Search for the cell housing the specified text and yield its [x, y] center coordinate. 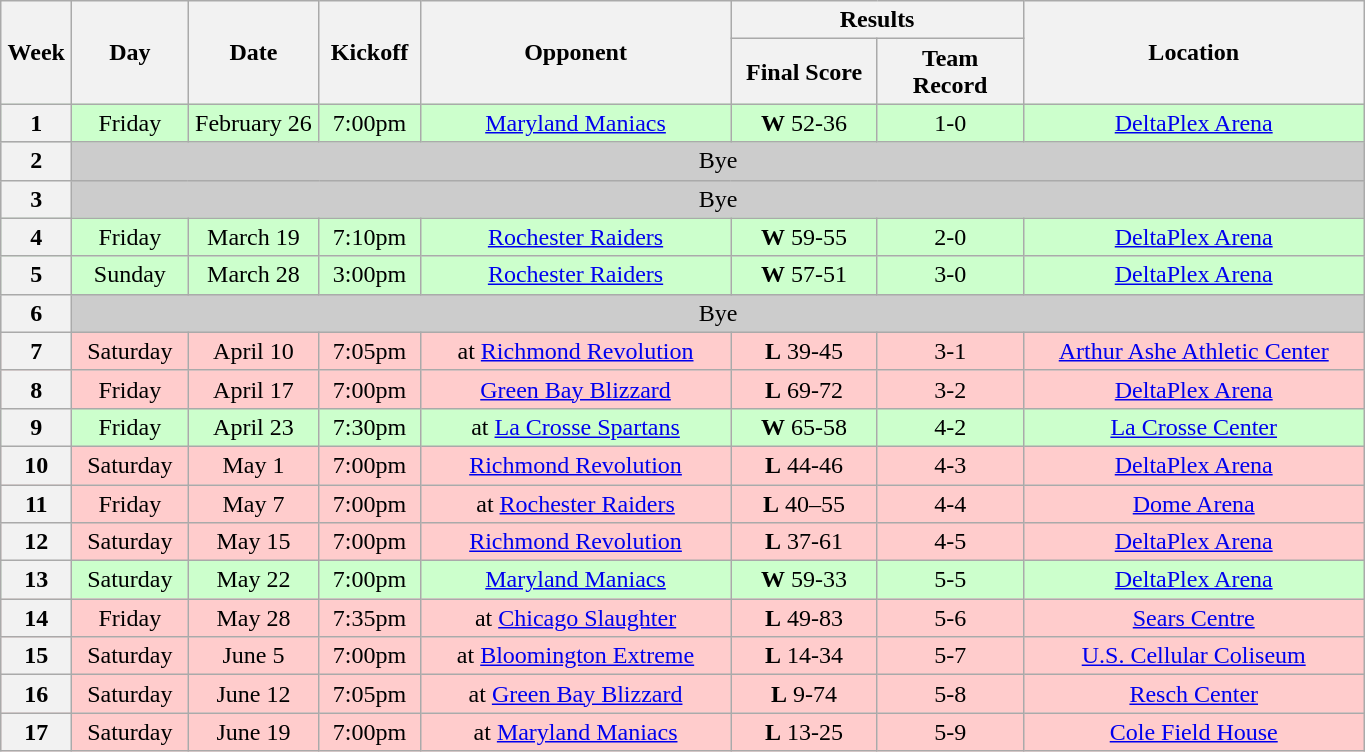
Sears Centre [1194, 618]
5-8 [950, 694]
5-7 [950, 656]
13 [36, 580]
6 [36, 313]
5 [36, 275]
14 [36, 618]
1 [36, 123]
May 1 [254, 465]
Cole Field House [1194, 732]
2-0 [950, 237]
W 57-51 [804, 275]
February 26 [254, 123]
W 52-36 [804, 123]
Results [877, 20]
at Richmond Revolution [576, 351]
W 65-58 [804, 427]
Sunday [130, 275]
at Maryland Maniacs [576, 732]
Resch Center [1194, 694]
L 39-45 [804, 351]
4-3 [950, 465]
May 7 [254, 503]
Opponent [576, 52]
4-4 [950, 503]
11 [36, 503]
Day [130, 52]
L 9-74 [804, 694]
4 [36, 237]
L 13-25 [804, 732]
L 14-34 [804, 656]
April 17 [254, 389]
8 [36, 389]
at Bloomington Extreme [576, 656]
L 44-46 [804, 465]
3-0 [950, 275]
at La Crosse Spartans [576, 427]
7:10pm [370, 237]
May 28 [254, 618]
L 69-72 [804, 389]
7:35pm [370, 618]
10 [36, 465]
5-5 [950, 580]
at Green Bay Blizzard [576, 694]
15 [36, 656]
7 [36, 351]
1-0 [950, 123]
at Rochester Raiders [576, 503]
Team Record [950, 72]
Date [254, 52]
June 5 [254, 656]
5-6 [950, 618]
3-1 [950, 351]
4-5 [950, 542]
16 [36, 694]
4-2 [950, 427]
April 23 [254, 427]
17 [36, 732]
Location [1194, 52]
W 59-55 [804, 237]
June 19 [254, 732]
at Chicago Slaughter [576, 618]
Arthur Ashe Athletic Center [1194, 351]
March 19 [254, 237]
Green Bay Blizzard [576, 389]
May 15 [254, 542]
W 59-33 [804, 580]
L 49-83 [804, 618]
L 37-61 [804, 542]
April 10 [254, 351]
Week [36, 52]
Final Score [804, 72]
June 12 [254, 694]
12 [36, 542]
May 22 [254, 580]
U.S. Cellular Coliseum [1194, 656]
Dome Arena [1194, 503]
7:30pm [370, 427]
9 [36, 427]
2 [36, 161]
La Crosse Center [1194, 427]
3 [36, 199]
March 28 [254, 275]
3:00pm [370, 275]
3-2 [950, 389]
Kickoff [370, 52]
L 40–55 [804, 503]
5-9 [950, 732]
